Provide the [X, Y] coordinate of the cell's center where the given text is located.  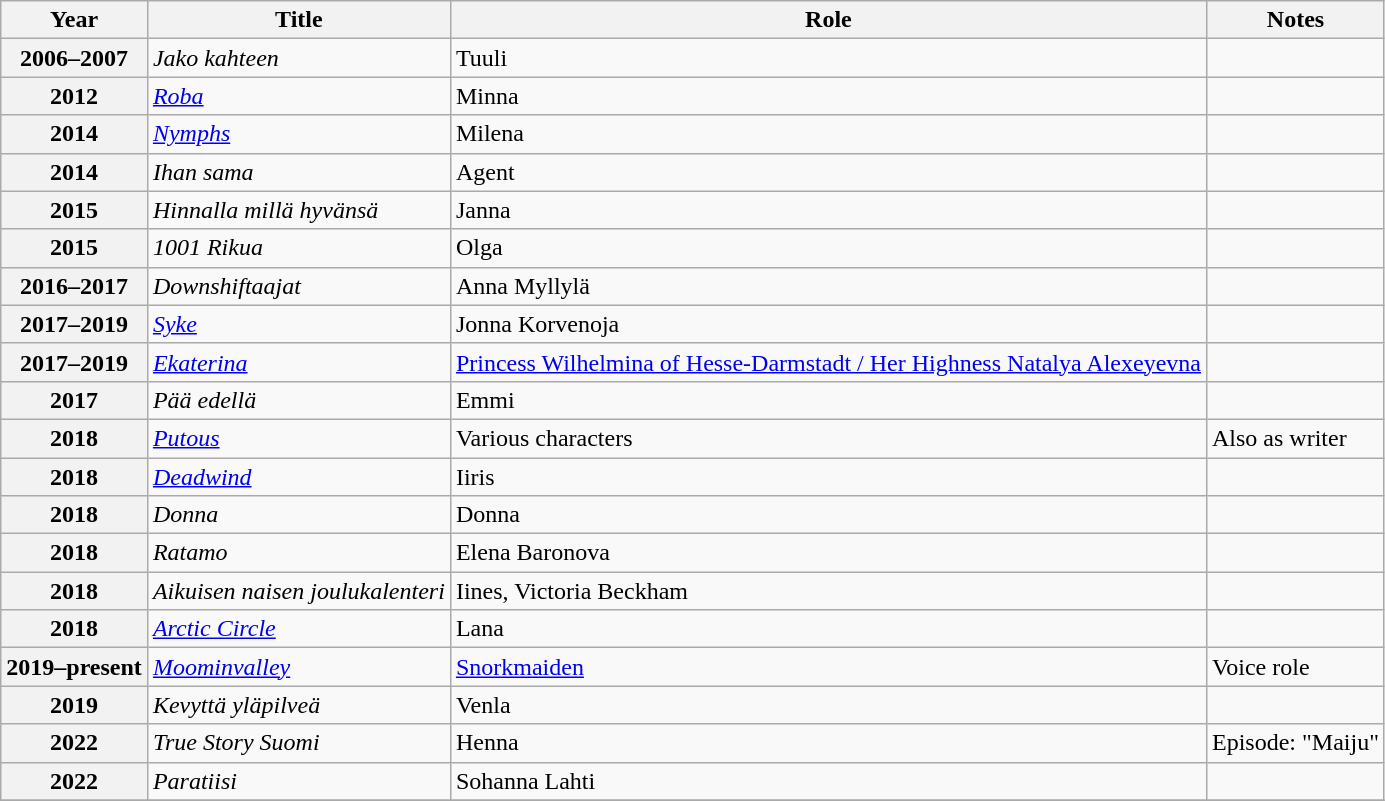
Agent [828, 172]
Year [74, 20]
2006–2007 [74, 58]
Elena Baronova [828, 553]
Arctic Circle [298, 629]
Roba [298, 96]
Venla [828, 705]
2012 [74, 96]
Moominvalley [298, 667]
Role [828, 20]
Kevyttä yläpilveä [298, 705]
Ekaterina [298, 362]
Iiris [828, 477]
2016–2017 [74, 286]
Henna [828, 743]
Jako kahteen [298, 58]
Jonna Korvenoja [828, 324]
Deadwind [298, 477]
1001 Rikua [298, 248]
Paratiisi [298, 781]
2019 [74, 705]
Downshiftaajat [298, 286]
Princess Wilhelmina of Hesse-Darmstadt / Her Highness Natalya Alexeyevna [828, 362]
Minna [828, 96]
Title [298, 20]
Various characters [828, 438]
Voice role [1295, 667]
Ihan sama [298, 172]
Lana [828, 629]
Putous [298, 438]
Hinnalla millä hyvänsä [298, 210]
Tuuli [828, 58]
Milena [828, 134]
2017 [74, 400]
True Story Suomi [298, 743]
Aikuisen naisen joulukalenteri [298, 591]
Ratamo [298, 553]
Pää edellä [298, 400]
Snorkmaiden [828, 667]
Olga [828, 248]
Episode: "Maiju" [1295, 743]
Nymphs [298, 134]
Sohanna Lahti [828, 781]
Anna Myllylä [828, 286]
Notes [1295, 20]
Syke [298, 324]
Emmi [828, 400]
Also as writer [1295, 438]
2019–present [74, 667]
Janna [828, 210]
Iines, Victoria Beckham [828, 591]
